Return the [X, Y] coordinate for the center point of the cell that contains the specified text.  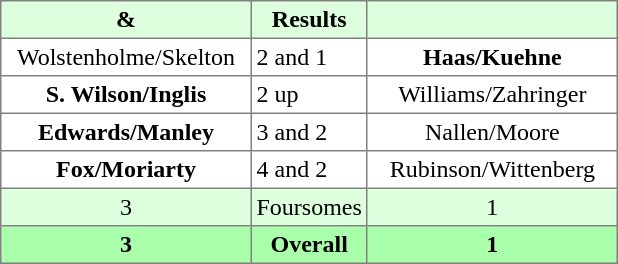
2 and 1 [309, 57]
3 and 2 [309, 132]
Wolstenholme/Skelton [126, 57]
Rubinson/Wittenberg [492, 170]
S. Wilson/Inglis [126, 95]
Results [309, 20]
4 and 2 [309, 170]
Nallen/Moore [492, 132]
Fox/Moriarty [126, 170]
& [126, 20]
Foursomes [309, 207]
Haas/Kuehne [492, 57]
2 up [309, 95]
Overall [309, 245]
Edwards/Manley [126, 132]
Williams/Zahringer [492, 95]
